For the text-containing cell, return its midpoint in [x, y] coordinate format. 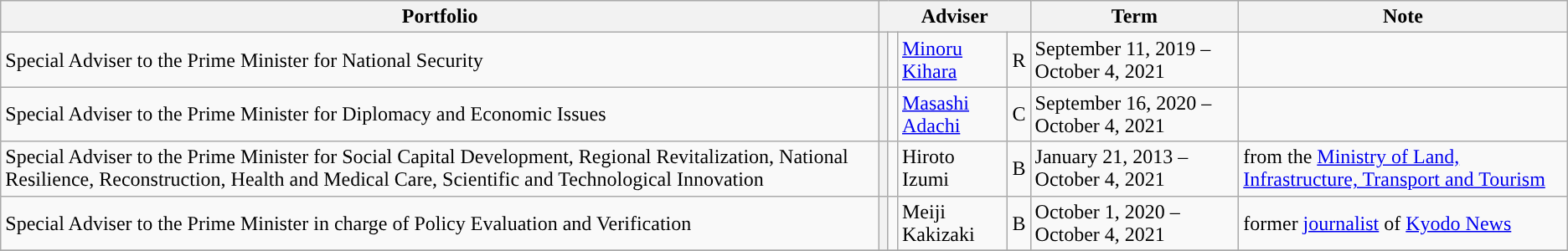
C [1019, 114]
Special Adviser to the Prime Minister for Diplomacy and Economic Issues [441, 114]
Hiroto Izumi [952, 169]
Masashi Adachi [952, 114]
from the Ministry of Land, Infrastructure, Transport and Tourism [1403, 169]
October 1, 2020 – October 4, 2021 [1134, 223]
Note [1403, 17]
Adviser [955, 17]
Special Adviser to the Prime Minister for National Security [441, 60]
Minoru Kihara [952, 60]
September 16, 2020 – October 4, 2021 [1134, 114]
January 21, 2013 – October 4, 2021 [1134, 169]
September 11, 2019 – October 4, 2021 [1134, 60]
former journalist of Kyodo News [1403, 223]
Term [1134, 17]
Meiji Kakizaki [952, 223]
Special Adviser to the Prime Minister in charge of Policy Evaluation and Verification [441, 223]
Portfolio [441, 17]
R [1019, 60]
